Scan for the cell matching the given text and deliver its (x, y) coordinate at center. 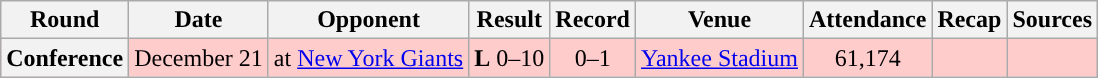
61,174 (867, 58)
Record (593, 20)
Sources (1052, 20)
Venue (720, 20)
Date (199, 20)
Attendance (867, 20)
Conference (65, 58)
Result (510, 20)
Opponent (368, 20)
December 21 (199, 58)
at New York Giants (368, 58)
Round (65, 20)
Yankee Stadium (720, 58)
0–1 (593, 58)
Recap (970, 20)
L 0–10 (510, 58)
